Return (x, y) of the center of cell containing provided text 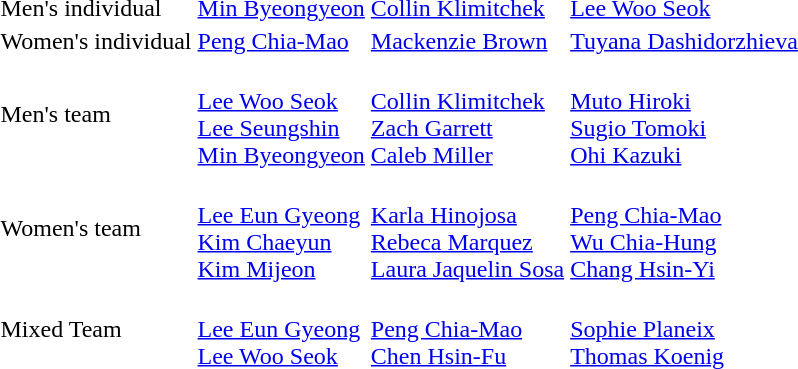
Peng Chia-Mao (281, 41)
Mackenzie Brown (467, 41)
Collin KlimitchekZach GarrettCaleb Miller (467, 114)
Karla HinojosaRebeca MarquezLaura Jaquelin Sosa (467, 228)
Lee Eun GyeongKim ChaeyunKim Mijeon (281, 228)
Lee Woo SeokLee SeungshinMin Byeongyeon (281, 114)
